Extract the [x, y] coordinate from the center of the cell holding the provided text.  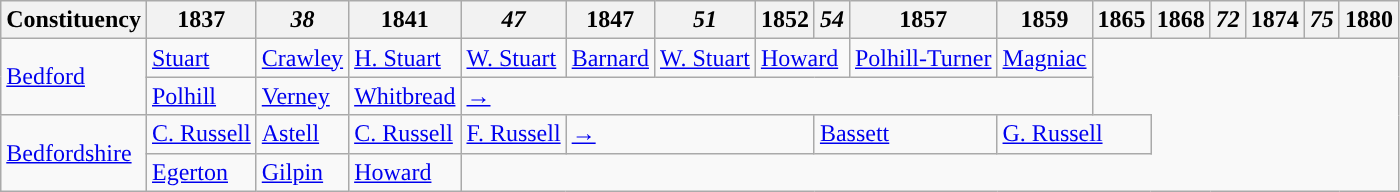
Magniac [1044, 58]
1837 [201, 20]
Barnard [610, 58]
1865 [1122, 20]
Stuart [201, 58]
38 [302, 20]
1852 [784, 20]
1857 [923, 20]
Egerton [201, 172]
75 [1322, 20]
Polhill-Turner [923, 58]
G. Russell [1074, 134]
Verney [302, 96]
Crawley [302, 58]
Bedfordshire [74, 153]
1868 [1180, 20]
1841 [405, 20]
1859 [1044, 20]
1874 [1274, 20]
H. Stuart [405, 58]
1880 [1368, 20]
Whitbread [405, 96]
72 [1228, 20]
Polhill [201, 96]
Constituency [74, 20]
F. Russell [514, 134]
Gilpin [302, 172]
1847 [610, 20]
51 [704, 20]
Bedford [74, 77]
Astell [302, 134]
47 [514, 20]
54 [832, 20]
Bassett [906, 134]
